For the text-containing cell, return its midpoint in [X, Y] coordinate format. 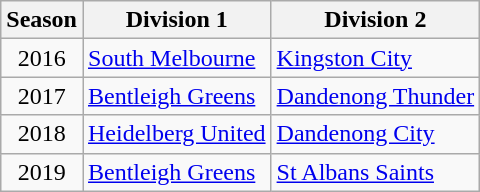
2017 [42, 96]
Dandenong City [376, 134]
Season [42, 20]
2018 [42, 134]
2019 [42, 172]
2016 [42, 58]
Dandenong Thunder [376, 96]
Division 1 [176, 20]
Kingston City [376, 58]
St Albans Saints [376, 172]
Heidelberg United [176, 134]
South Melbourne [176, 58]
Division 2 [376, 20]
